Capture the cell that displays the provided text and extract its (X, Y) central coordinate. 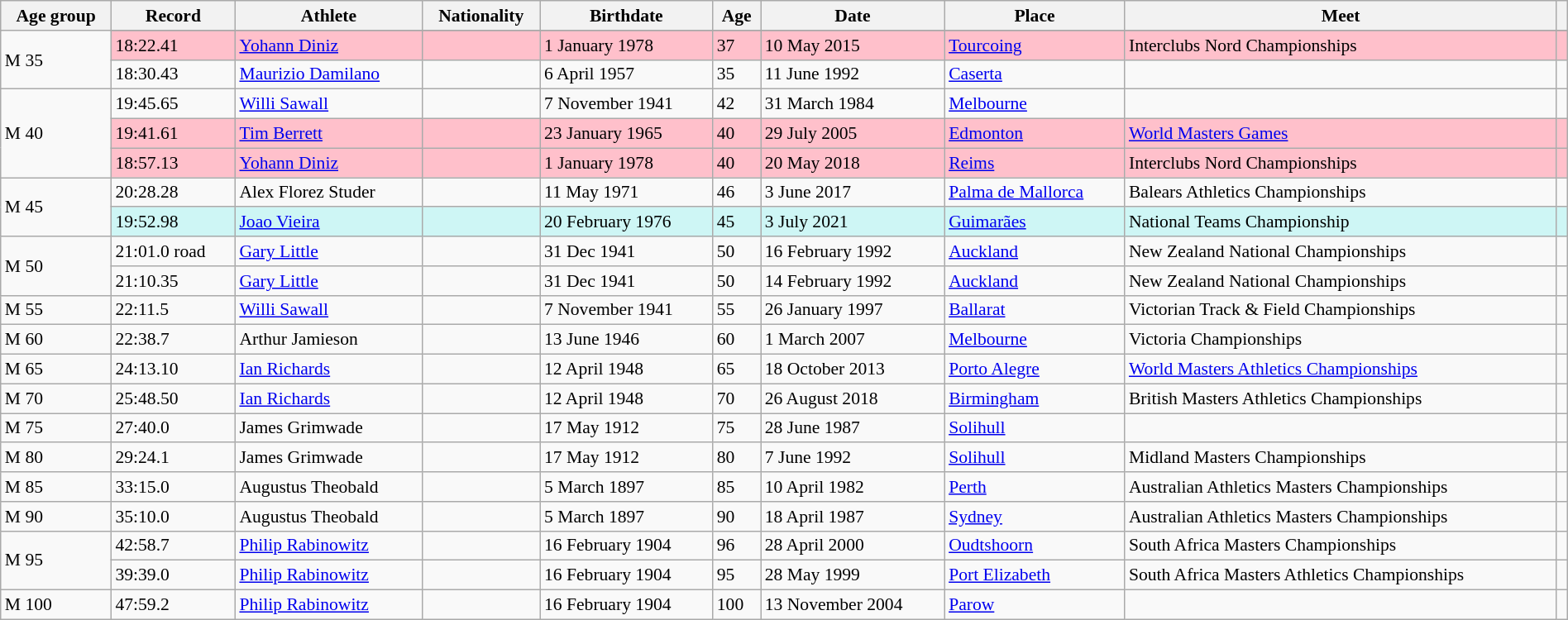
80 (737, 458)
Caserta (1035, 74)
Birmingham (1035, 398)
70 (737, 398)
29:24.1 (173, 458)
Midland Masters Championships (1341, 458)
Victorian Track & Field Championships (1341, 310)
18 April 1987 (853, 517)
96 (737, 546)
South Africa Masters Championships (1341, 546)
Oudtshoorn (1035, 546)
60 (737, 340)
Ballarat (1035, 310)
25:48.50 (173, 398)
47:59.2 (173, 605)
M 45 (56, 207)
7 June 1992 (853, 458)
Port Elizabeth (1035, 575)
Age (737, 16)
M 55 (56, 310)
M 80 (56, 458)
M 75 (56, 428)
31 March 1984 (853, 104)
Perth (1035, 487)
6 April 1957 (627, 74)
World Masters Athletics Championships (1341, 370)
Date (853, 16)
Tourcoing (1035, 45)
27:40.0 (173, 428)
22:38.7 (173, 340)
55 (737, 310)
M 100 (56, 605)
22:11.5 (173, 310)
75 (737, 428)
Nationality (481, 16)
11 May 1971 (627, 193)
Edmonton (1035, 134)
1 March 2007 (853, 340)
Age group (56, 16)
Meet (1341, 16)
19:52.98 (173, 222)
Alex Florez Studer (328, 193)
42 (737, 104)
20 May 2018 (853, 163)
100 (737, 605)
20:28.28 (173, 193)
Place (1035, 16)
M 40 (56, 134)
Arthur Jamieson (328, 340)
M 95 (56, 560)
16 February 1992 (853, 251)
18:22.41 (173, 45)
21:01.0 road (173, 251)
Joao Vieira (328, 222)
37 (737, 45)
29 July 2005 (853, 134)
3 July 2021 (853, 222)
Victoria Championships (1341, 340)
Parow (1035, 605)
3 June 2017 (853, 193)
M 85 (56, 487)
42:58.7 (173, 546)
26 August 2018 (853, 398)
South Africa Masters Athletics Championships (1341, 575)
Maurizio Damilano (328, 74)
39:39.0 (173, 575)
10 May 2015 (853, 45)
M 90 (56, 517)
95 (737, 575)
M 70 (56, 398)
46 (737, 193)
Reims (1035, 163)
24:13.10 (173, 370)
26 January 1997 (853, 310)
65 (737, 370)
23 January 1965 (627, 134)
85 (737, 487)
14 February 1992 (853, 281)
19:41.61 (173, 134)
28 April 2000 (853, 546)
18:30.43 (173, 74)
M 65 (56, 370)
33:15.0 (173, 487)
90 (737, 517)
World Masters Games (1341, 134)
M 50 (56, 266)
Birthdate (627, 16)
Athlete (328, 16)
18:57.13 (173, 163)
Tim Berrett (328, 134)
Sydney (1035, 517)
Palma de Mallorca (1035, 193)
National Teams Championship (1341, 222)
Porto Alegre (1035, 370)
10 April 1982 (853, 487)
45 (737, 222)
M 35 (56, 60)
20 February 1976 (627, 222)
Record (173, 16)
Guimarães (1035, 222)
13 June 1946 (627, 340)
35 (737, 74)
M 60 (56, 340)
19:45.65 (173, 104)
18 October 2013 (853, 370)
28 May 1999 (853, 575)
British Masters Athletics Championships (1341, 398)
21:10.35 (173, 281)
Balears Athletics Championships (1341, 193)
28 June 1987 (853, 428)
13 November 2004 (853, 605)
11 June 1992 (853, 74)
35:10.0 (173, 517)
